For the text-containing cell, return its midpoint in (X, Y) coordinate format. 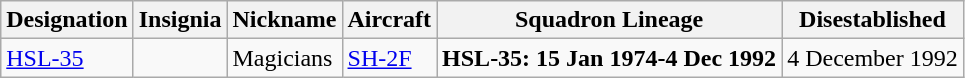
Aircraft (390, 20)
HSL-35 (67, 58)
Disestablished (873, 20)
Squadron Lineage (610, 20)
Magicians (284, 58)
Nickname (284, 20)
Insignia (180, 20)
4 December 1992 (873, 58)
Designation (67, 20)
SH-2F (390, 58)
HSL-35: 15 Jan 1974-4 Dec 1992 (610, 58)
